Scan for the cell matching the given text and deliver its [X, Y] coordinate at center. 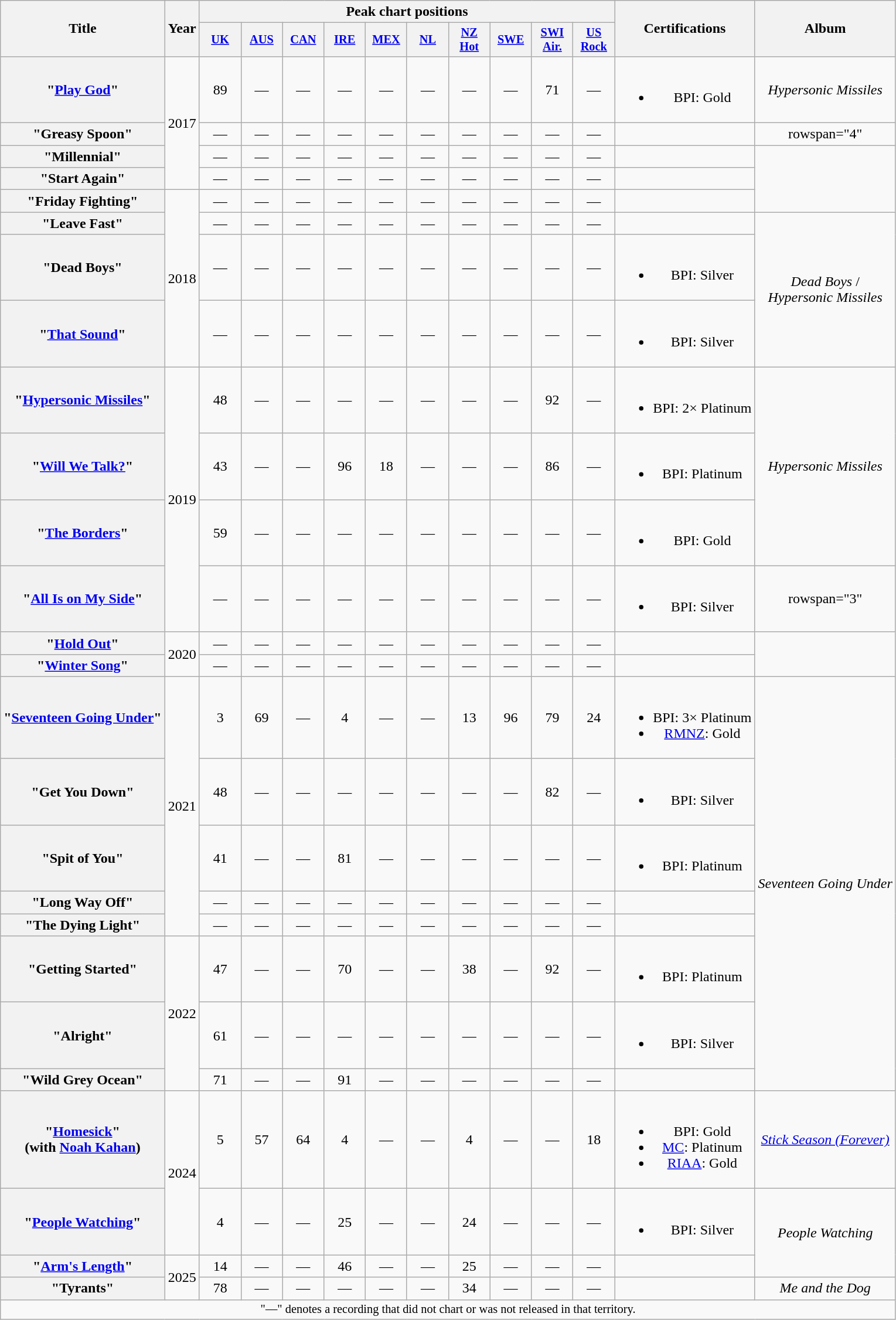
59 [220, 532]
"Seventeen Going Under" [83, 717]
79 [552, 717]
"Hypersonic Missiles" [83, 400]
"That Sound" [83, 334]
"Tyrants" [83, 1288]
14 [220, 1266]
Peak chart positions [407, 12]
34 [469, 1288]
Year [182, 29]
People Watching [825, 1233]
CAN [304, 40]
Certifications [684, 29]
"Winter Song" [83, 665]
rowspan="4" [825, 134]
"People Watching" [83, 1222]
"All Is on My Side" [83, 599]
82 [552, 791]
"Friday Fighting" [83, 201]
"Get You Down" [83, 791]
UK [220, 40]
"Alright" [83, 1035]
64 [304, 1139]
USRock [594, 40]
5 [220, 1139]
2018 [182, 278]
"Wild Grey Ocean" [83, 1080]
NZHot [469, 40]
BPI: GoldMC: PlatinumRIAA: Gold [684, 1139]
38 [469, 969]
57 [261, 1139]
81 [345, 858]
78 [220, 1288]
91 [345, 1080]
47 [220, 969]
13 [469, 717]
Me and the Dog [825, 1288]
Album [825, 29]
2021 [182, 806]
"The Borders" [83, 532]
"—" denotes a recording that did not chart or was not released in that territory. [448, 1309]
"Millennial" [83, 157]
NL [428, 40]
IRE [345, 40]
BPI: 2× Platinum [684, 400]
86 [552, 467]
"Greasy Spoon" [83, 134]
Seventeen Going Under [825, 883]
2020 [182, 654]
"Spit of You" [83, 858]
"Hold Out" [83, 643]
rowspan="3" [825, 599]
"Play God" [83, 89]
2019 [182, 499]
"Leave Fast" [83, 223]
41 [220, 858]
Stick Season (Forever) [825, 1139]
2017 [182, 123]
SWE [511, 40]
"Start Again" [83, 179]
43 [220, 467]
46 [345, 1266]
2024 [182, 1173]
"The Dying Light" [83, 925]
"Getting Started" [83, 969]
3 [220, 717]
89 [220, 89]
Title [83, 29]
2022 [182, 1013]
61 [220, 1035]
"Long Way Off" [83, 903]
"Will We Talk?" [83, 467]
2025 [182, 1277]
"Dead Boys" [83, 267]
"Arm's Length" [83, 1266]
BPI: 3× PlatinumRMNZ: Gold [684, 717]
SWIAir. [552, 40]
AUS [261, 40]
69 [261, 717]
"Homesick"(with Noah Kahan) [83, 1139]
Dead Boys /Hypersonic Missiles [825, 290]
70 [345, 969]
MEX [387, 40]
